Detect which cell encompasses the target text, then output its (x, y) center coordinate. 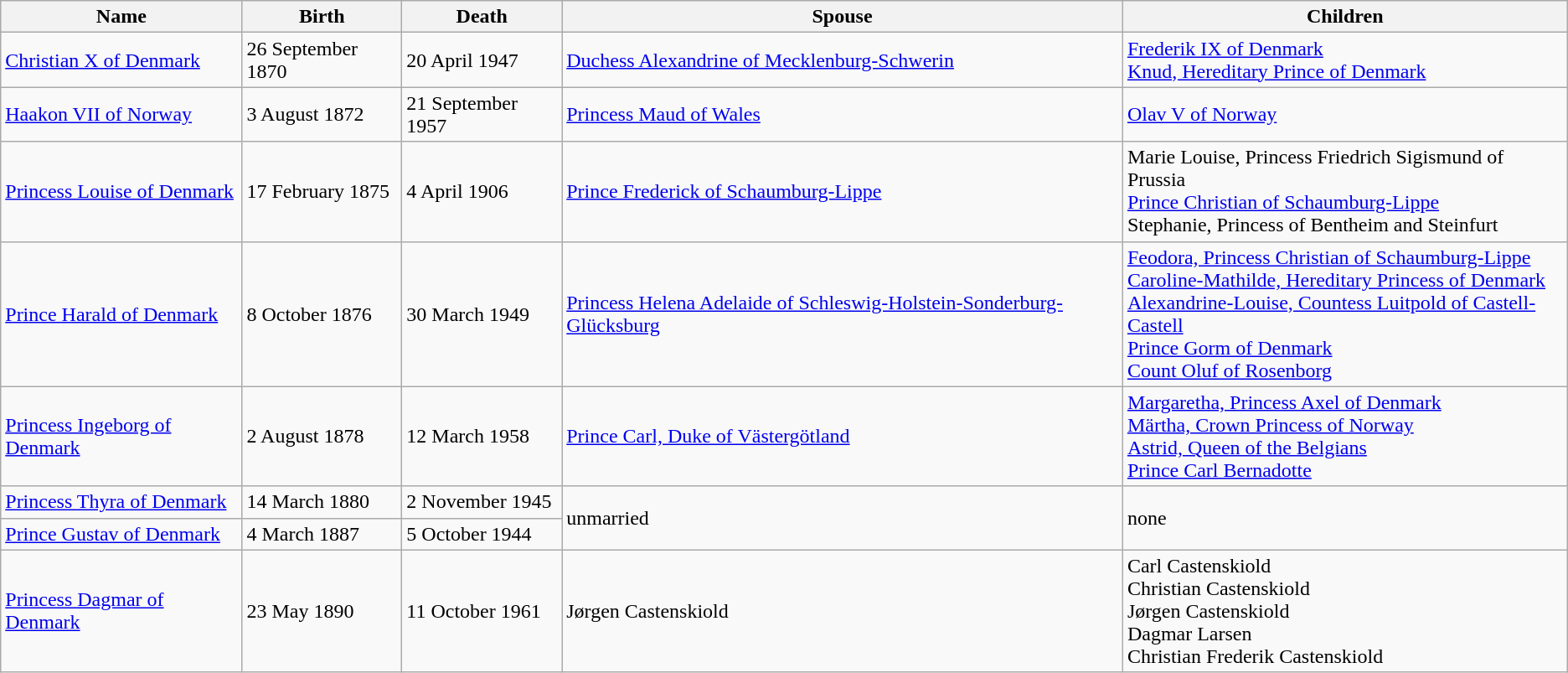
12 March 1958 (482, 436)
Princess Thyra of Denmark (121, 502)
14 March 1880 (322, 502)
Name (121, 17)
Princess Helena Adelaide of Schleswig-Holstein-Sonderburg-Glücksburg (843, 313)
Princess Louise of Denmark (121, 191)
17 February 1875 (322, 191)
2 November 1945 (482, 502)
4 April 1906 (482, 191)
Prince Harald of Denmark (121, 313)
Spouse (843, 17)
11 October 1961 (482, 611)
none (1345, 518)
2 August 1878 (322, 436)
4 March 1887 (322, 534)
Prince Carl, Duke of Västergötland (843, 436)
Margaretha, Princess Axel of DenmarkMärtha, Crown Princess of NorwayAstrid, Queen of the BelgiansPrince Carl Bernadotte (1345, 436)
23 May 1890 (322, 611)
26 September 1870 (322, 60)
Princess Dagmar of Denmark (121, 611)
Princess Maud of Wales (843, 114)
30 March 1949 (482, 313)
8 October 1876 (322, 313)
Death (482, 17)
Frederik IX of DenmarkKnud, Hereditary Prince of Denmark (1345, 60)
Prince Frederick of Schaumburg-Lippe (843, 191)
21 September 1957 (482, 114)
Christian X of Denmark (121, 60)
3 August 1872 (322, 114)
20 April 1947 (482, 60)
Carl CastenskioldChristian CastenskioldJørgen CastenskioldDagmar LarsenChristian Frederik Castenskiold (1345, 611)
Prince Gustav of Denmark (121, 534)
5 October 1944 (482, 534)
Birth (322, 17)
Duchess Alexandrine of Mecklenburg-Schwerin (843, 60)
Princess Ingeborg of Denmark (121, 436)
Olav V of Norway (1345, 114)
Haakon VII of Norway (121, 114)
Children (1345, 17)
Jørgen Castenskiold (843, 611)
unmarried (843, 518)
Marie Louise, Princess Friedrich Sigismund of PrussiaPrince Christian of Schaumburg-LippeStephanie, Princess of Bentheim and Steinfurt (1345, 191)
